Search for the cell housing the specified text and yield its [x, y] center coordinate. 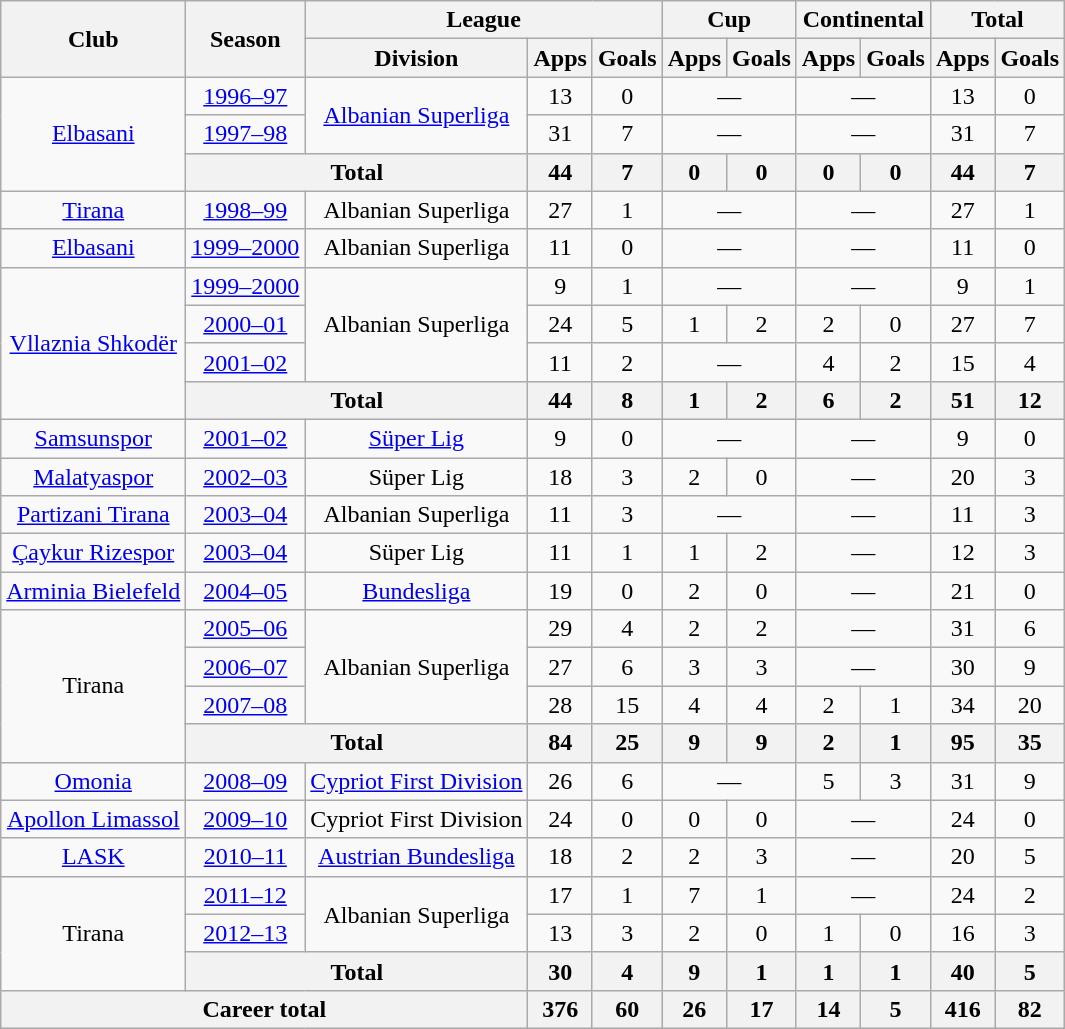
Samsunspor [94, 438]
League [484, 20]
Arminia Bielefeld [94, 591]
2007–08 [246, 705]
Çaykur Rizespor [94, 553]
Partizani Tirana [94, 515]
Malatyaspor [94, 477]
Season [246, 39]
Career total [264, 1009]
29 [560, 629]
Cup [729, 20]
19 [560, 591]
Division [416, 58]
376 [560, 1009]
16 [962, 933]
2006–07 [246, 667]
2008–09 [246, 781]
40 [962, 971]
84 [560, 743]
14 [828, 1009]
8 [627, 400]
Bundesliga [416, 591]
95 [962, 743]
2002–03 [246, 477]
Omonia [94, 781]
28 [560, 705]
Club [94, 39]
21 [962, 591]
LASK [94, 857]
60 [627, 1009]
Continental [863, 20]
2009–10 [246, 819]
416 [962, 1009]
Vllaznia Shkodër [94, 343]
2012–13 [246, 933]
2000–01 [246, 324]
51 [962, 400]
34 [962, 705]
35 [1030, 743]
2011–12 [246, 895]
1997–98 [246, 134]
1998–99 [246, 210]
82 [1030, 1009]
2005–06 [246, 629]
Apollon Limassol [94, 819]
25 [627, 743]
2010–11 [246, 857]
Austrian Bundesliga [416, 857]
2004–05 [246, 591]
1996–97 [246, 96]
